Pinpoint the cell where the given text exists, returning its [x, y] midpoint coordinate. 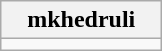
mkhedruli [82, 20]
